Return the (x, y) coordinate for the center point of the cell that contains the specified text.  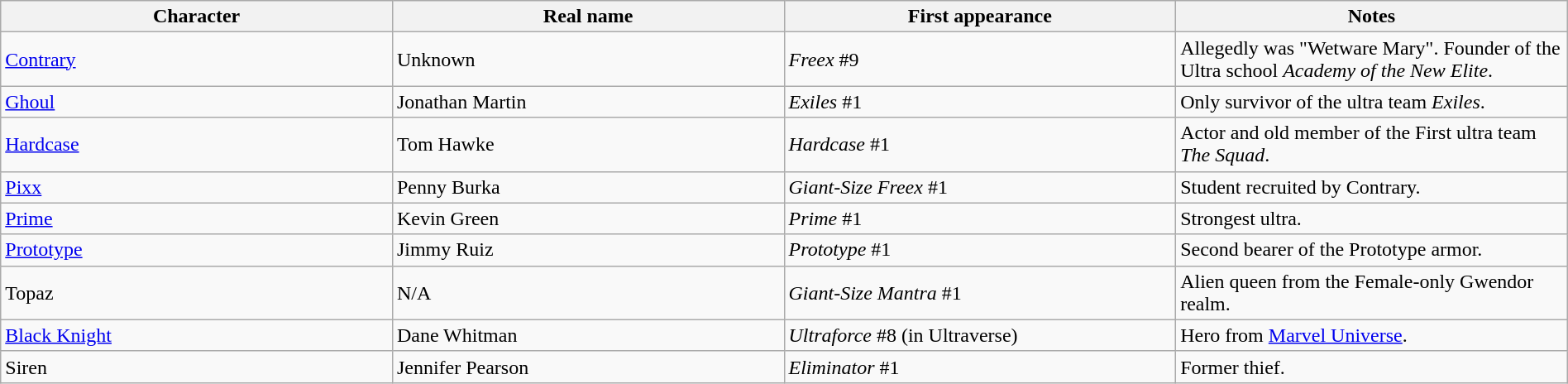
Giant-Size Freex #1 (980, 187)
Contrary (197, 60)
Jennifer Pearson (588, 367)
Hardcase (197, 144)
Actor and old member of the First ultra team The Squad. (1372, 144)
Jimmy Ruiz (588, 250)
Alien queen from the Female-only Gwendor realm. (1372, 293)
Prime #1 (980, 218)
Only survivor of the ultra team Exiles. (1372, 102)
Ghoul (197, 102)
Former thief. (1372, 367)
Tom Hawke (588, 144)
Prototype (197, 250)
Exiles #1 (980, 102)
Giant-Size Mantra #1 (980, 293)
Hardcase #1 (980, 144)
Strongest ultra. (1372, 218)
Kevin Green (588, 218)
Eliminator #1 (980, 367)
Dane Whitman (588, 335)
Ultraforce #8 (in Ultraverse) (980, 335)
First appearance (980, 17)
Siren (197, 367)
Prime (197, 218)
Character (197, 17)
Black Knight (197, 335)
Unknown (588, 60)
Topaz (197, 293)
Penny Burka (588, 187)
Freex #9 (980, 60)
Second bearer of the Prototype armor. (1372, 250)
N/A (588, 293)
Real name (588, 17)
Hero from Marvel Universe. (1372, 335)
Prototype #1 (980, 250)
Notes (1372, 17)
Student recruited by Contrary. (1372, 187)
Allegedly was "Wetware Mary". Founder of the Ultra school Academy of the New Elite. (1372, 60)
Jonathan Martin (588, 102)
Pixx (197, 187)
